Extract the [x, y] coordinate from the center of the cell holding the provided text.  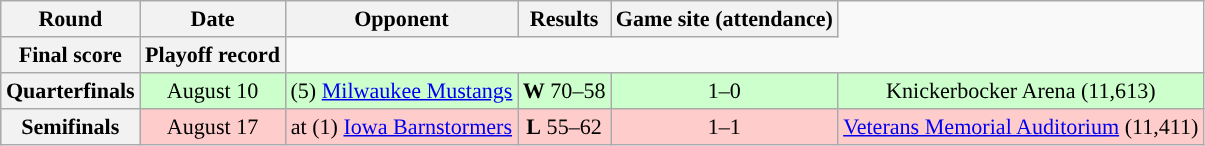
1–1 [724, 126]
W 70–58 [564, 90]
Results [564, 18]
Semifinals [70, 126]
Playoff record [212, 54]
1–0 [724, 90]
(5) Milwaukee Mustangs [401, 90]
Date [212, 18]
at (1) Iowa Barnstormers [401, 126]
Round [70, 18]
Opponent [401, 18]
August 10 [212, 90]
Quarterfinals [70, 90]
August 17 [212, 126]
Veterans Memorial Auditorium (11,411) [1021, 126]
Knickerbocker Arena (11,613) [1021, 90]
Final score [70, 54]
Game site (attendance) [724, 18]
L 55–62 [564, 126]
